Extract the [X, Y] coordinate from the center of the cell holding the provided text.  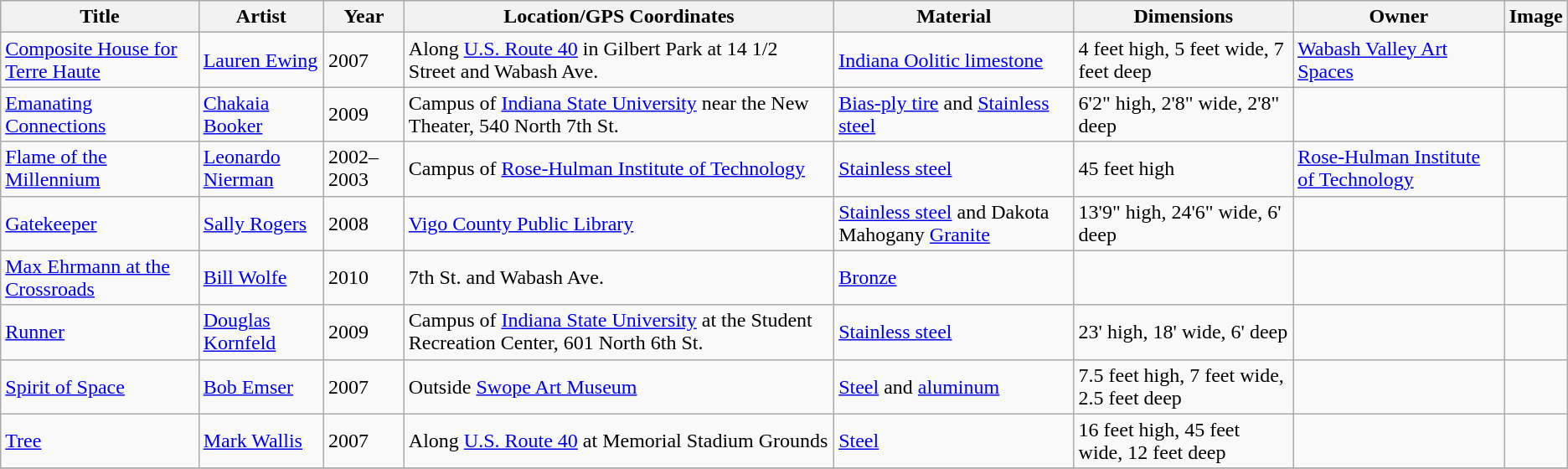
Rose-Hulman Institute of Technology [1399, 169]
Douglas Kornfeld [261, 332]
2002–2003 [364, 169]
Bill Wolfe [261, 278]
Steel [954, 441]
Along U.S. Route 40 at Memorial Stadium Grounds [618, 441]
7.5 feet high, 7 feet wide, 2.5 feet deep [1184, 387]
Max Ehrmann at the Crossroads [100, 278]
Title [100, 17]
Spirit of Space [100, 387]
Vigo County Public Library [618, 223]
Emanating Connections [100, 114]
Outside Swope Art Museum [618, 387]
Chakaia Booker [261, 114]
16 feet high, 45 feet wide, 12 feet deep [1184, 441]
2010 [364, 278]
Indiana Oolitic limestone [954, 60]
Image [1536, 17]
Lauren Ewing [261, 60]
Sally Rogers [261, 223]
Location/GPS Coordinates [618, 17]
Leonardo Nierman [261, 169]
Campus of Indiana State University at the Student Recreation Center, 601 North 6th St. [618, 332]
Campus of Indiana State University near the New Theater, 540 North 7th St. [618, 114]
Runner [100, 332]
2008 [364, 223]
Artist [261, 17]
Bias-ply tire and Stainless steel [954, 114]
Mark Wallis [261, 441]
Along U.S. Route 40 in Gilbert Park at 14 1/2 Street and Wabash Ave. [618, 60]
23' high, 18' wide, 6' deep [1184, 332]
4 feet high, 5 feet wide, 7 feet deep [1184, 60]
13'9" high, 24'6" wide, 6' deep [1184, 223]
6'2" high, 2'8" wide, 2'8" deep [1184, 114]
Composite House for Terre Haute [100, 60]
Bob Emser [261, 387]
Owner [1399, 17]
Stainless steel and Dakota Mahogany Granite [954, 223]
Year [364, 17]
45 feet high [1184, 169]
Steel and aluminum [954, 387]
7th St. and Wabash Ave. [618, 278]
Wabash Valley Art Spaces [1399, 60]
Campus of Rose-Hulman Institute of Technology [618, 169]
Bronze [954, 278]
Gatekeeper [100, 223]
Dimensions [1184, 17]
Material [954, 17]
Flame of the Millennium [100, 169]
Tree [100, 441]
